Find where the given text appears and provide that cell's center as [x, y] coordinate. 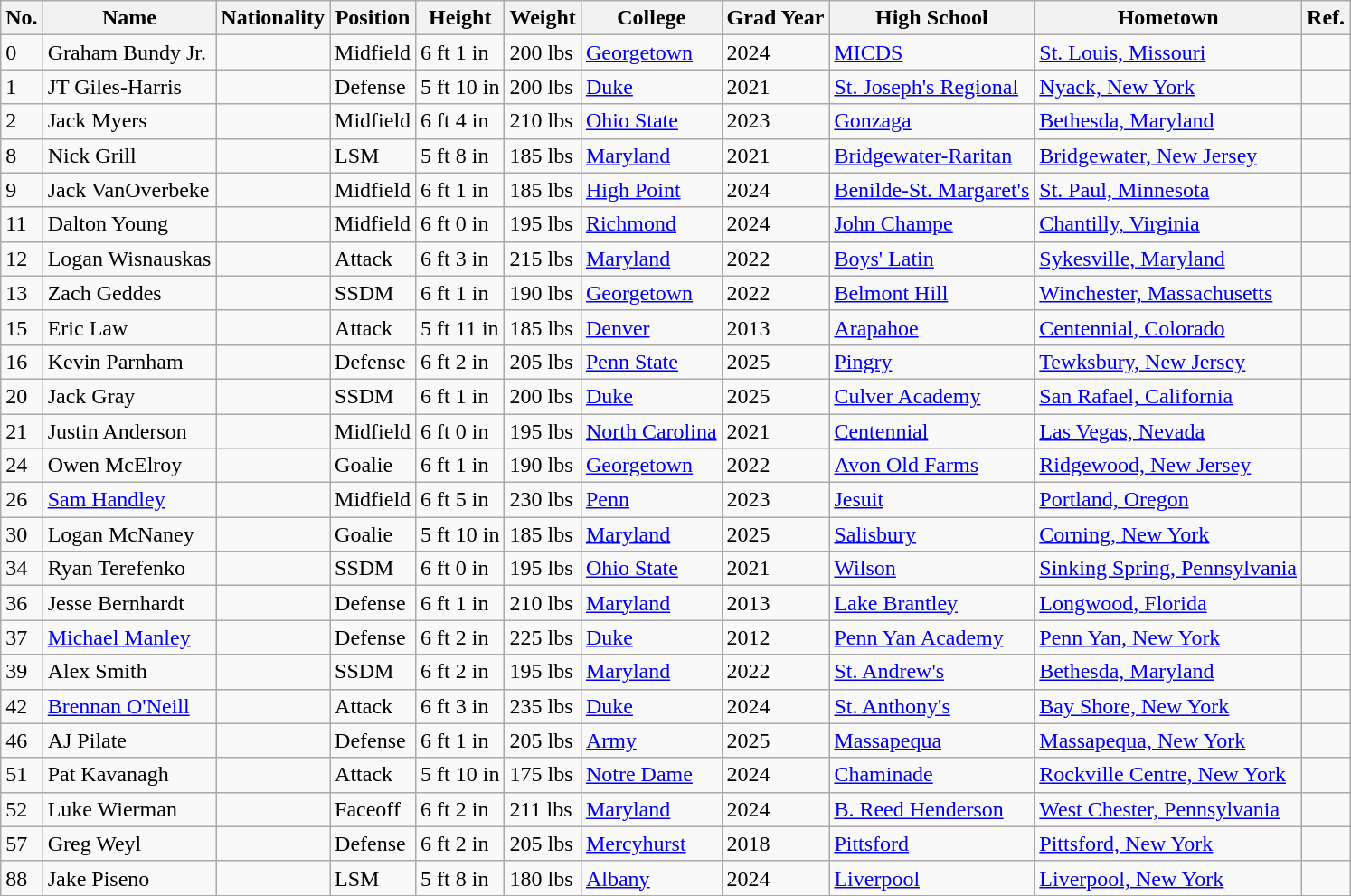
36 [22, 603]
San Rafael, California [1168, 396]
Ryan Terefenko [129, 569]
Salisbury [931, 534]
West Chester, Pennsylvania [1168, 809]
Richmond [651, 224]
52 [22, 809]
34 [22, 569]
Longwood, Florida [1168, 603]
211 lbs [543, 809]
Chaminade [931, 775]
Bridgewater-Raritan [931, 156]
Owen McElroy [129, 466]
46 [22, 740]
0 [22, 52]
37 [22, 637]
Jack VanOverbeke [129, 190]
Luke Wierman [129, 809]
Penn State [651, 362]
Bridgewater, New Jersey [1168, 156]
5 ft 11 in [460, 327]
John Champe [931, 224]
Faceoff [373, 809]
11 [22, 224]
Wilson [931, 569]
Jake Piseno [129, 878]
2 [22, 121]
High School [931, 18]
6 ft 5 in [460, 500]
Army [651, 740]
Sykesville, Maryland [1168, 259]
St. Joseph's Regional [931, 87]
Jack Myers [129, 121]
Sam Handley [129, 500]
Pittsford [931, 844]
Las Vegas, Nevada [1168, 431]
Penn [651, 500]
21 [22, 431]
Height [460, 18]
13 [22, 293]
Albany [651, 878]
JT Giles-Harris [129, 87]
8 [22, 156]
Avon Old Farms [931, 466]
57 [22, 844]
1 [22, 87]
Centennial, Colorado [1168, 327]
Sinking Spring, Pennsylvania [1168, 569]
26 [22, 500]
Belmont Hill [931, 293]
2018 [776, 844]
Alex Smith [129, 672]
Nationality [273, 18]
Lake Brantley [931, 603]
12 [22, 259]
Pittsford, New York [1168, 844]
Name [129, 18]
Liverpool, New York [1168, 878]
Logan Wisnauskas [129, 259]
88 [22, 878]
24 [22, 466]
Logan McNaney [129, 534]
Penn Yan Academy [931, 637]
Denver [651, 327]
Tewksbury, New Jersey [1168, 362]
Culver Academy [931, 396]
B. Reed Henderson [931, 809]
High Point [651, 190]
Justin Anderson [129, 431]
Liverpool [931, 878]
42 [22, 706]
39 [22, 672]
9 [22, 190]
Brennan O'Neill [129, 706]
Rockville Centre, New York [1168, 775]
Benilde-St. Margaret's [931, 190]
Massapequa [931, 740]
Ref. [1326, 18]
Zach Geddes [129, 293]
Centennial [931, 431]
Michael Manley [129, 637]
2012 [776, 637]
235 lbs [543, 706]
Chantilly, Virginia [1168, 224]
15 [22, 327]
No. [22, 18]
215 lbs [543, 259]
Hometown [1168, 18]
Mercyhurst [651, 844]
Pat Kavanagh [129, 775]
College [651, 18]
Portland, Oregon [1168, 500]
St. Louis, Missouri [1168, 52]
Notre Dame [651, 775]
30 [22, 534]
Weight [543, 18]
Position [373, 18]
20 [22, 396]
175 lbs [543, 775]
Grad Year [776, 18]
Eric Law [129, 327]
Pingry [931, 362]
MICDS [931, 52]
Nick Grill [129, 156]
Jesse Bernhardt [129, 603]
6 ft 4 in [460, 121]
Bay Shore, New York [1168, 706]
North Carolina [651, 431]
Boys' Latin [931, 259]
230 lbs [543, 500]
Nyack, New York [1168, 87]
St. Anthony's [931, 706]
Kevin Parnham [129, 362]
Penn Yan, New York [1168, 637]
Jesuit [931, 500]
180 lbs [543, 878]
Corning, New York [1168, 534]
AJ Pilate [129, 740]
Gonzaga [931, 121]
Ridgewood, New Jersey [1168, 466]
Greg Weyl [129, 844]
51 [22, 775]
Massapequa, New York [1168, 740]
16 [22, 362]
Winchester, Massachusetts [1168, 293]
Dalton Young [129, 224]
St. Andrew's [931, 672]
St. Paul, Minnesota [1168, 190]
225 lbs [543, 637]
Jack Gray [129, 396]
Graham Bundy Jr. [129, 52]
Arapahoe [931, 327]
